Locate the cell with the specified text and output its (X, Y) center coordinate. 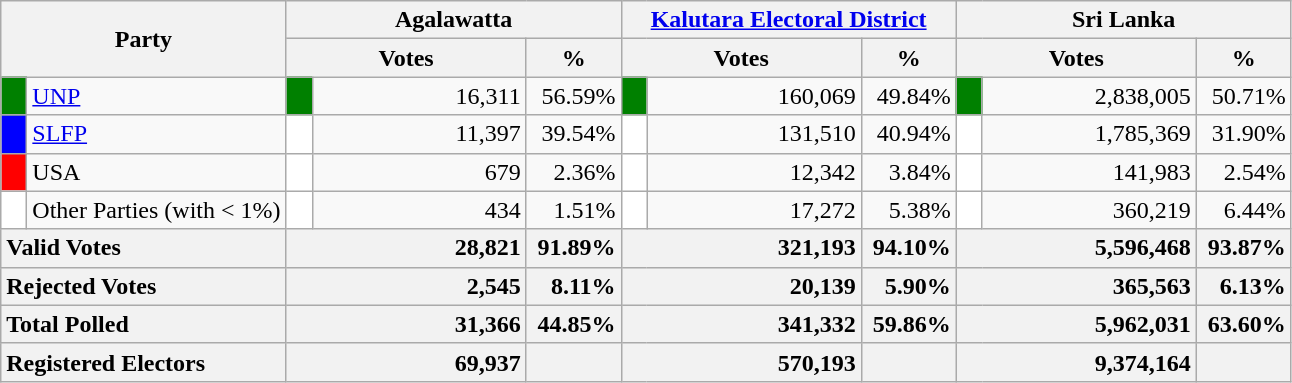
5,962,031 (1076, 324)
93.87% (1244, 248)
11,397 (419, 134)
Party (144, 39)
2.36% (574, 172)
2.54% (1244, 172)
Valid Votes (144, 248)
3.84% (908, 172)
6.13% (1244, 286)
Sri Lanka (1124, 20)
341,332 (741, 324)
44.85% (574, 324)
679 (419, 172)
131,510 (754, 134)
28,821 (406, 248)
69,937 (406, 362)
39.54% (574, 134)
94.10% (908, 248)
91.89% (574, 248)
321,193 (741, 248)
Registered Electors (144, 362)
9,374,164 (1076, 362)
Total Polled (144, 324)
Agalawatta (454, 20)
Rejected Votes (144, 286)
31.90% (1244, 134)
59.86% (908, 324)
2,545 (406, 286)
16,311 (419, 96)
2,838,005 (1089, 96)
Other Parties (with < 1%) (156, 210)
Kalutara Electoral District (788, 20)
160,069 (754, 96)
5,596,468 (1076, 248)
63.60% (1244, 324)
8.11% (574, 286)
1,785,369 (1089, 134)
UNP (156, 96)
6.44% (1244, 210)
17,272 (754, 210)
570,193 (741, 362)
31,366 (406, 324)
5.90% (908, 286)
56.59% (574, 96)
49.84% (908, 96)
40.94% (908, 134)
USA (156, 172)
SLFP (156, 134)
434 (419, 210)
141,983 (1089, 172)
5.38% (908, 210)
20,139 (741, 286)
365,563 (1076, 286)
12,342 (754, 172)
360,219 (1089, 210)
1.51% (574, 210)
50.71% (1244, 96)
